Scan for the cell matching the given text and deliver its (X, Y) coordinate at center. 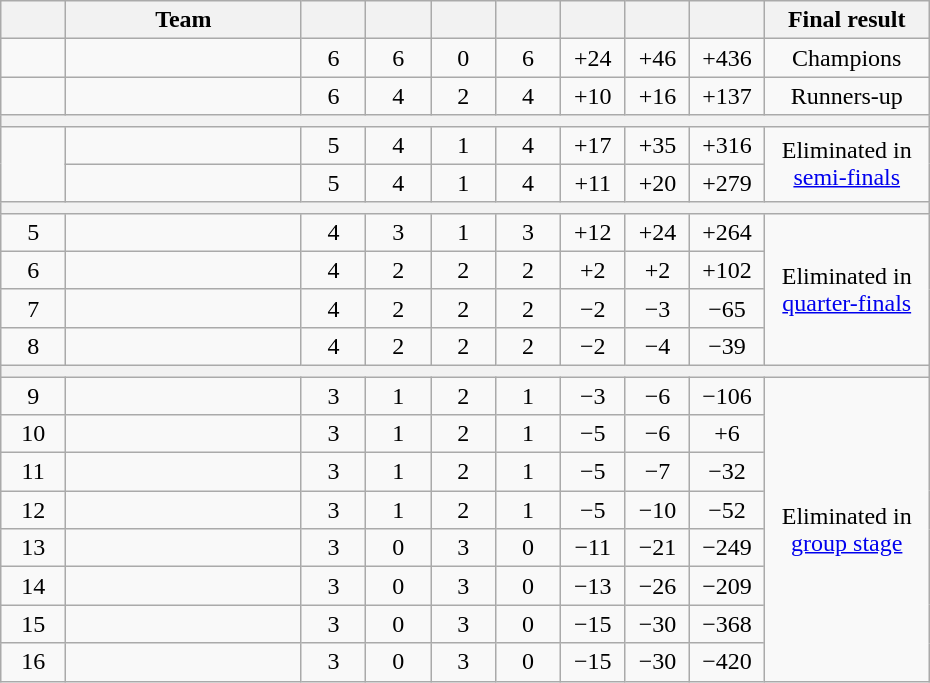
−21 (658, 548)
−368 (727, 624)
+436 (727, 58)
−7 (658, 472)
Runners-up (846, 96)
Eliminated in group stage (846, 528)
Eliminated in semi-finals (846, 164)
9 (34, 395)
−4 (658, 346)
+35 (658, 145)
+17 (592, 145)
−106 (727, 395)
15 (34, 624)
−10 (658, 510)
12 (34, 510)
−32 (727, 472)
Team (184, 20)
14 (34, 586)
+10 (592, 96)
−26 (658, 586)
+20 (658, 183)
+102 (727, 270)
Eliminated in quarter-finals (846, 289)
7 (34, 308)
+279 (727, 183)
+12 (592, 232)
Champions (846, 58)
+137 (727, 96)
−11 (592, 548)
11 (34, 472)
−52 (727, 510)
Final result (846, 20)
+46 (658, 58)
+6 (727, 434)
8 (34, 346)
−420 (727, 662)
+16 (658, 96)
+264 (727, 232)
+11 (592, 183)
−13 (592, 586)
+316 (727, 145)
10 (34, 434)
16 (34, 662)
−249 (727, 548)
−39 (727, 346)
13 (34, 548)
−65 (727, 308)
−209 (727, 586)
